Capture the cell that displays the provided text and extract its (x, y) central coordinate. 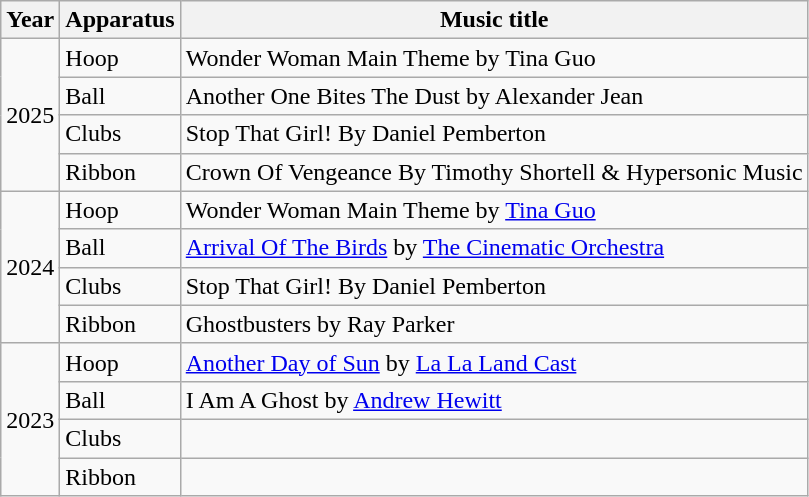
Year (30, 20)
Ghostbusters by Ray Parker (494, 324)
Music title (494, 20)
Apparatus (120, 20)
Another Day of Sun by La La Land Cast (494, 362)
2024 (30, 267)
2023 (30, 419)
I Am A Ghost by Andrew Hewitt (494, 400)
Arrival Of The Birds by The Cinematic Orchestra (494, 248)
2025 (30, 115)
Another One Bites The Dust by Alexander Jean (494, 96)
Crown Of Vengeance By Timothy Shortell & Hypersonic Music (494, 172)
